From the cell containing the given text, extract its center point as (X, Y) coordinate. 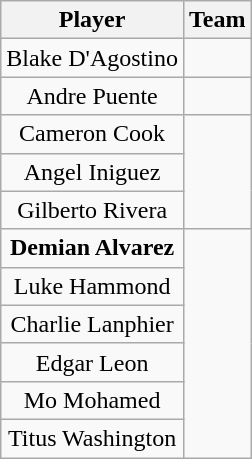
Angel Iniguez (92, 172)
Mo Mohamed (92, 400)
Edgar Leon (92, 362)
Luke Hammond (92, 286)
Andre Puente (92, 96)
Charlie Lanphier (92, 324)
Gilberto Rivera (92, 210)
Demian Alvarez (92, 248)
Cameron Cook (92, 134)
Player (92, 20)
Blake D'Agostino (92, 58)
Titus Washington (92, 438)
Team (217, 20)
